Capture the cell that displays the provided text and extract its [X, Y] central coordinate. 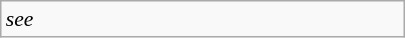
see [203, 19]
